Capture the cell that displays the provided text and extract its (x, y) central coordinate. 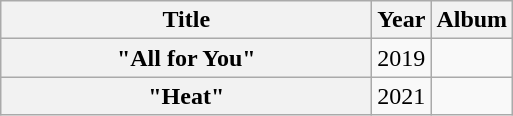
"Heat" (186, 96)
"All for You" (186, 58)
Year (402, 20)
2021 (402, 96)
2019 (402, 58)
Album (472, 20)
Title (186, 20)
